Extract the [x, y] coordinate from the center of the cell holding the provided text.  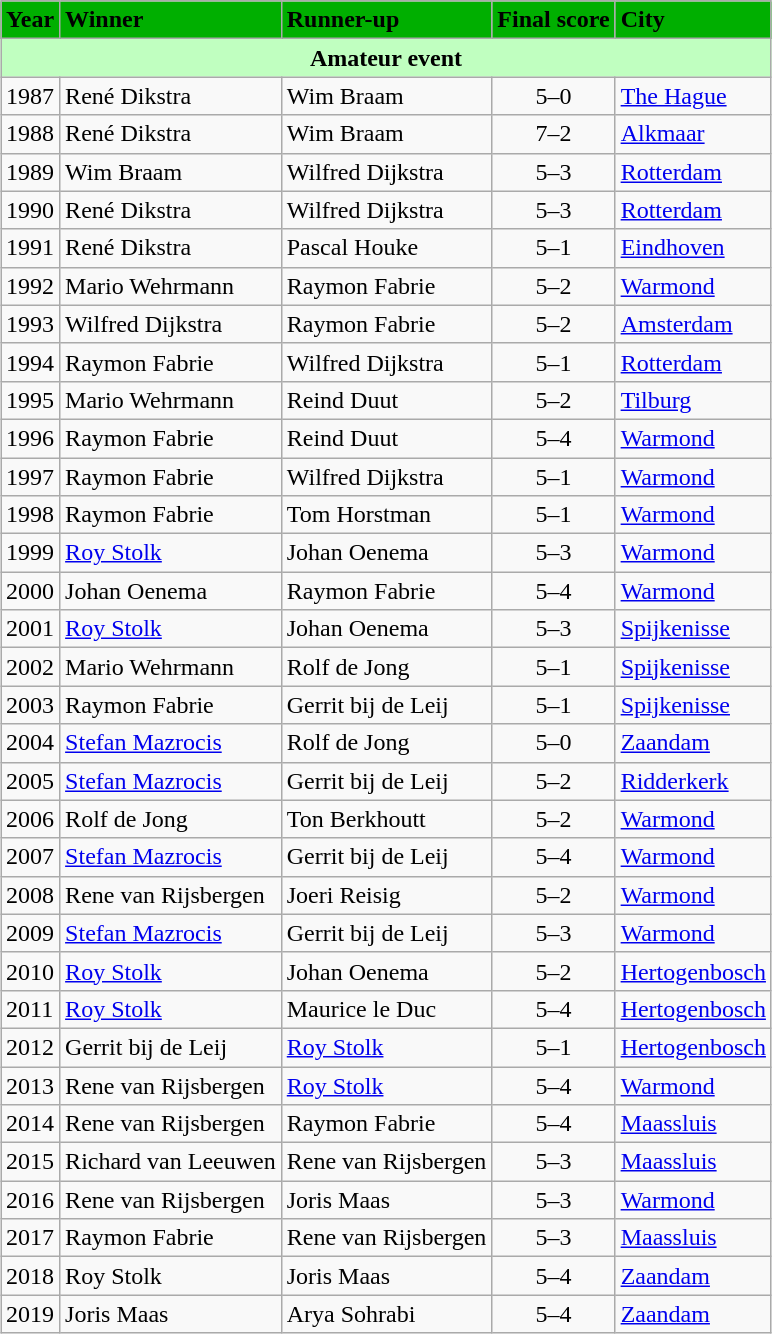
1991 [30, 248]
2005 [30, 781]
1989 [30, 172]
Richard van Leeuwen [171, 1162]
2018 [30, 1276]
1996 [30, 438]
1993 [30, 324]
Runner-up [386, 20]
Tom Horstman [386, 515]
Ton Berkhoutt [386, 819]
2009 [30, 933]
1990 [30, 210]
1995 [30, 400]
1997 [30, 477]
1987 [30, 96]
7–2 [554, 134]
Maurice le Duc [386, 1009]
1988 [30, 134]
Amateur event [386, 58]
Tilburg [693, 400]
2015 [30, 1162]
2011 [30, 1009]
Pascal Houke [386, 248]
Final score [554, 20]
Joeri Reisig [386, 895]
2007 [30, 857]
1994 [30, 362]
Winner [171, 20]
2002 [30, 667]
2004 [30, 743]
Alkmaar [693, 134]
2006 [30, 819]
Year [30, 20]
City [693, 20]
2016 [30, 1200]
2000 [30, 591]
1998 [30, 515]
2010 [30, 971]
2014 [30, 1124]
2019 [30, 1314]
2008 [30, 895]
Eindhoven [693, 248]
2017 [30, 1238]
Ridderkerk [693, 781]
2012 [30, 1047]
The Hague [693, 96]
1992 [30, 286]
2003 [30, 705]
Amsterdam [693, 324]
Arya Sohrabi [386, 1314]
2001 [30, 629]
1999 [30, 553]
2013 [30, 1085]
